For the text-containing cell, return its midpoint in [X, Y] coordinate format. 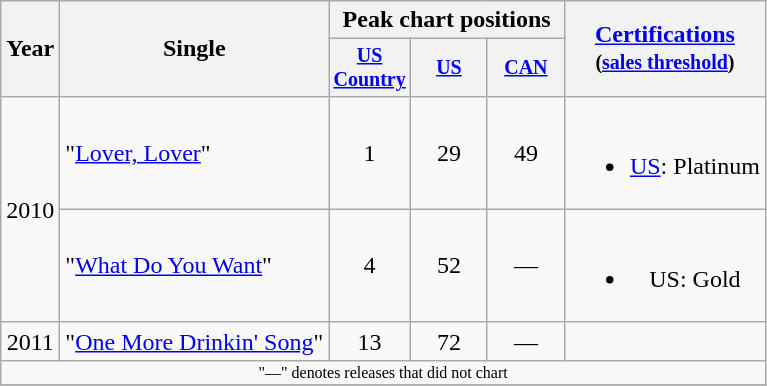
2010 [30, 209]
2011 [30, 341]
Single [194, 49]
Certifications(sales threshold) [664, 49]
52 [448, 266]
US: Platinum [664, 152]
"Lover, Lover" [194, 152]
"—" denotes releases that did not chart [384, 372]
US: Gold [664, 266]
72 [448, 341]
1 [370, 152]
Year [30, 49]
13 [370, 341]
"One More Drinkin' Song" [194, 341]
US Country [370, 68]
49 [526, 152]
US [448, 68]
Peak chart positions [447, 20]
29 [448, 152]
CAN [526, 68]
"What Do You Want" [194, 266]
4 [370, 266]
